Scan for the cell matching the given text and deliver its [x, y] coordinate at center. 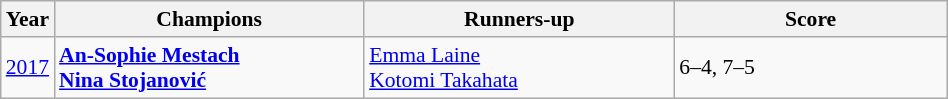
An-Sophie Mestach Nina Stojanović [209, 68]
6–4, 7–5 [810, 68]
Runners-up [519, 19]
Year [28, 19]
Emma Laine Kotomi Takahata [519, 68]
2017 [28, 68]
Score [810, 19]
Champions [209, 19]
